Capture the cell that displays the provided text and extract its (x, y) central coordinate. 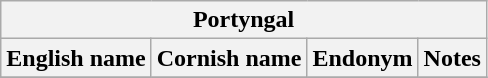
Notes (452, 58)
Endonym (362, 58)
Cornish name (229, 58)
Portyngal (244, 20)
English name (76, 58)
